Return (x, y) of the center of cell containing provided text 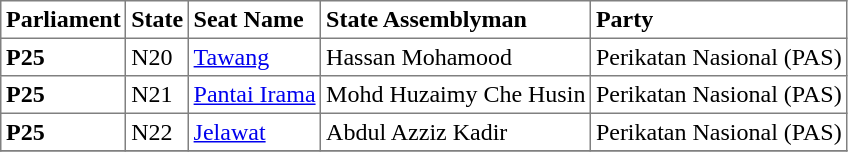
Pantai Irama (254, 95)
Parliament (64, 20)
Tawang (254, 57)
State Assemblyman (456, 20)
Party (719, 20)
N21 (157, 95)
Mohd Huzaimy Che Husin (456, 95)
State (157, 20)
N22 (157, 132)
N20 (157, 57)
Hassan Mohamood (456, 57)
Abdul Azziz Kadir (456, 132)
Seat Name (254, 20)
Jelawat (254, 132)
